Extract the [X, Y] coordinate from the center of the cell holding the provided text.  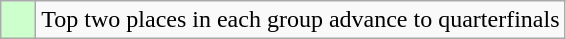
Top two places in each group advance to quarterfinals [300, 20]
